Pinpoint the cell where the given text exists, returning its [X, Y] midpoint coordinate. 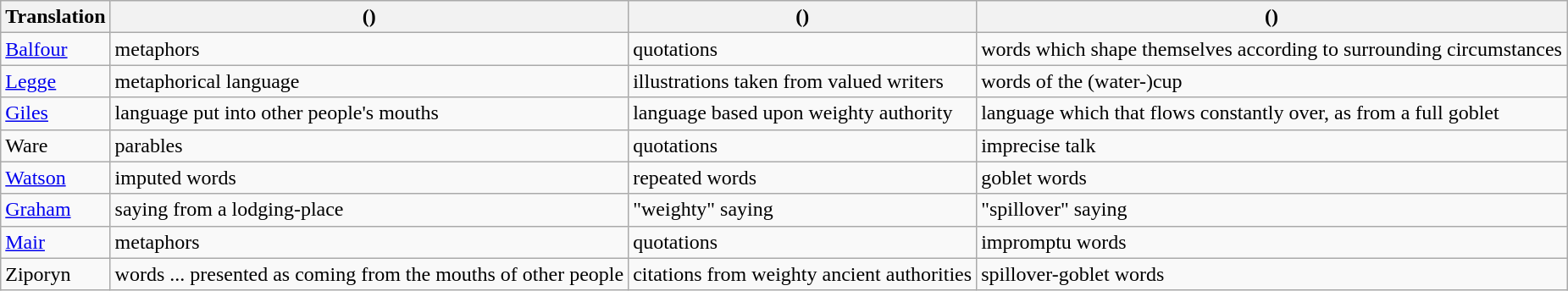
"weighty" saying [803, 210]
Legge [56, 81]
words of the (water-)cup [1272, 81]
Balfour [56, 49]
language which that flows constantly over, as from a full goblet [1272, 113]
parables [369, 145]
impromptu words [1272, 242]
Translation [56, 17]
saying from a lodging-place [369, 210]
metaphorical language [369, 81]
Ziporyn [56, 274]
language put into other people's mouths [369, 113]
goblet words [1272, 178]
spillover-goblet words [1272, 274]
Giles [56, 113]
Ware [56, 145]
illustrations taken from valued writers [803, 81]
Mair [56, 242]
"spillover" saying [1272, 210]
language based upon weighty authority [803, 113]
citations from weighty ancient authorities [803, 274]
words ... presented as coming from the mouths of other people [369, 274]
Watson [56, 178]
Graham [56, 210]
imprecise talk [1272, 145]
imputed words [369, 178]
repeated words [803, 178]
words which shape themselves according to surrounding circumstances [1272, 49]
